For the text-containing cell, return its midpoint in (x, y) coordinate format. 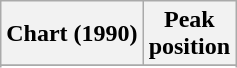
Chart (1990) (72, 34)
Peakposition (189, 34)
